Scan for the cell matching the given text and deliver its [x, y] coordinate at center. 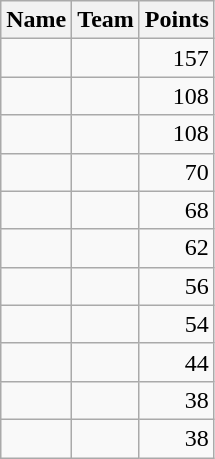
Points [176, 20]
Name [36, 20]
68 [176, 210]
Team [106, 20]
54 [176, 324]
62 [176, 248]
157 [176, 58]
44 [176, 362]
70 [176, 172]
56 [176, 286]
